Determine the [x, y] coordinate at the center of the cell enclosing the given text.  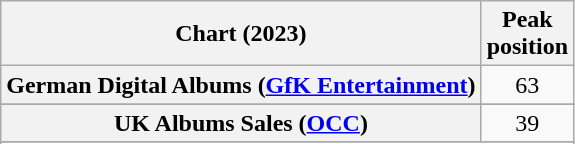
German Digital Albums (GfK Entertainment) [241, 85]
UK Albums Sales (OCC) [241, 123]
63 [527, 85]
Chart (2023) [241, 34]
39 [527, 123]
Peakposition [527, 34]
